Provide the (x, y) coordinate of the cell's center where the given text is located.  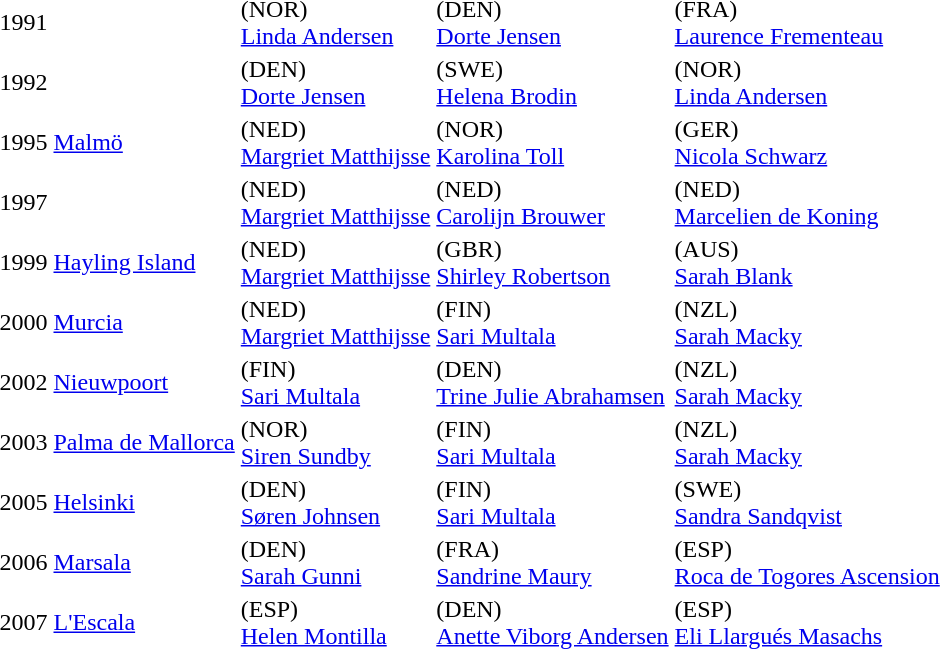
(NOR)Karolina Toll (552, 142)
(DEN)Søren Johnsen (336, 502)
(SWE)Helena Brodin (552, 82)
(DEN)Dorte Jensen (336, 82)
(NOR)Siren Sundby (336, 442)
(DEN)Trine Julie Abrahamsen (552, 382)
(DEN)Sarah Gunni (336, 562)
(NED)Carolijn Brouwer (552, 202)
(GBR)Shirley Robertson (552, 262)
(FRA)Sandrine Maury (552, 562)
